Find where the given text appears and provide that cell's center as [x, y] coordinate. 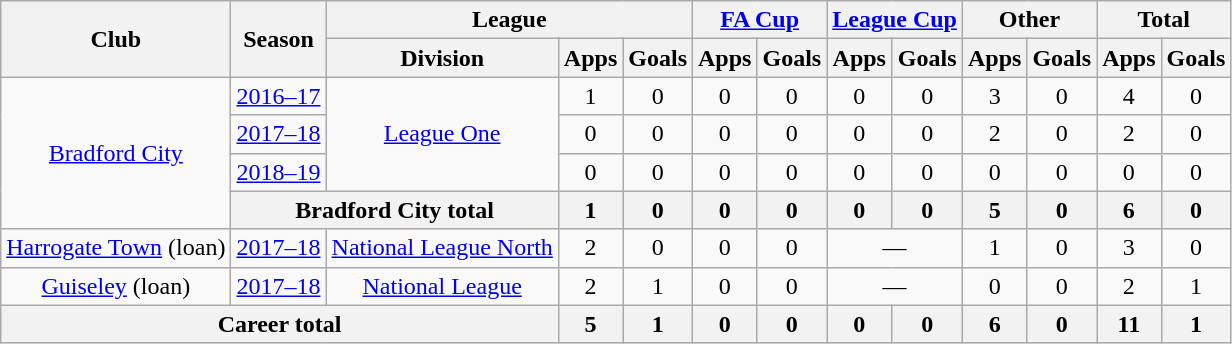
League One [442, 134]
League [509, 20]
Season [278, 39]
Other [1029, 20]
National League [442, 286]
National League North [442, 248]
2018–19 [278, 172]
Bradford City [116, 153]
Bradford City total [394, 210]
Guiseley (loan) [116, 286]
2016–17 [278, 96]
Division [442, 58]
FA Cup [760, 20]
League Cup [895, 20]
Career total [280, 324]
Club [116, 39]
11 [1129, 324]
Total [1164, 20]
4 [1129, 96]
Harrogate Town (loan) [116, 248]
